Return [x, y] of the center of cell containing provided text 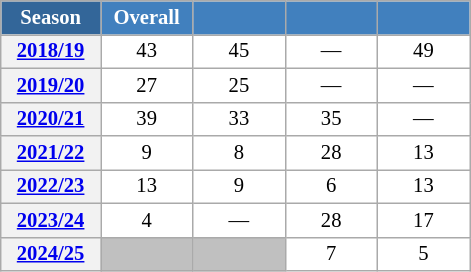
27 [146, 85]
2018/19 [51, 51]
35 [331, 119]
2024/25 [51, 254]
8 [239, 153]
45 [239, 51]
2023/24 [51, 220]
2022/23 [51, 186]
39 [146, 119]
43 [146, 51]
49 [423, 51]
25 [239, 85]
17 [423, 220]
5 [423, 254]
Season [51, 17]
6 [331, 186]
7 [331, 254]
Overall [146, 17]
2021/22 [51, 153]
2020/21 [51, 119]
2019/20 [51, 85]
33 [239, 119]
4 [146, 220]
